Identify which cell holds the provided text, then report its (x, y) central coordinate. 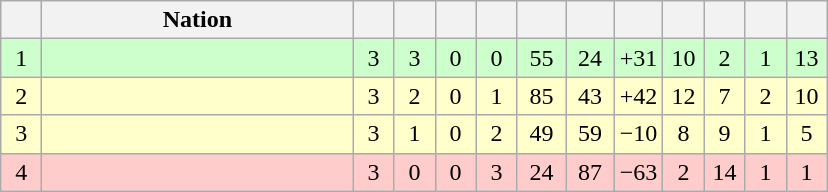
5 (806, 134)
8 (684, 134)
7 (724, 96)
Nation (198, 20)
55 (542, 58)
13 (806, 58)
+42 (638, 96)
+31 (638, 58)
9 (724, 134)
85 (542, 96)
59 (590, 134)
14 (724, 172)
−63 (638, 172)
4 (22, 172)
43 (590, 96)
−10 (638, 134)
12 (684, 96)
49 (542, 134)
87 (590, 172)
